Capture the cell that displays the provided text and extract its [x, y] central coordinate. 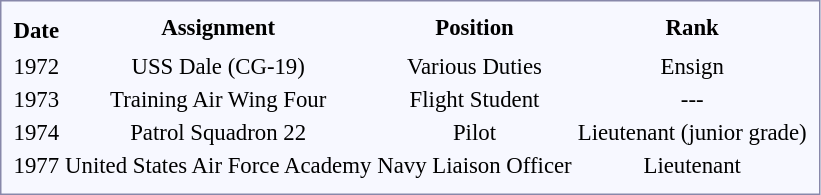
1973 [36, 99]
Patrol Squadron 22 [218, 132]
Flight Student [474, 99]
Ensign [692, 66]
Lieutenant [692, 165]
1972 [36, 66]
United States Air Force Academy [218, 165]
1977 [36, 165]
Date [36, 30]
Lieutenant (junior grade) [692, 132]
Rank [692, 27]
Pilot [474, 132]
Training Air Wing Four [218, 99]
Various Duties [474, 66]
Position [474, 27]
Navy Liaison Officer [474, 165]
USS Dale (CG-19) [218, 66]
--- [692, 99]
1974 [36, 132]
Assignment [218, 27]
